Search for the cell housing the specified text and yield its (X, Y) center coordinate. 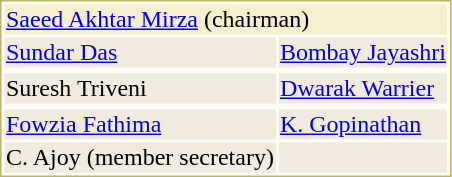
Dwarak Warrier (362, 89)
Saeed Akhtar Mirza (chairman) (226, 19)
Suresh Triveni (140, 89)
C. Ajoy (member secretary) (140, 157)
Sundar Das (140, 53)
Bombay Jayashri (362, 53)
Fowzia Fathima (140, 125)
K. Gopinathan (362, 125)
